Identify which cell holds the provided text, then report its [x, y] central coordinate. 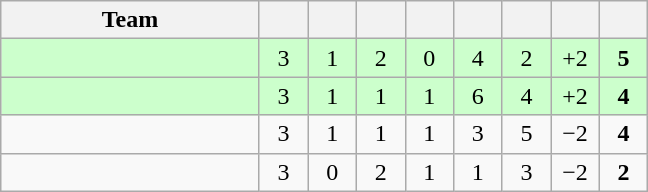
Team [130, 20]
6 [478, 96]
